Extract the [X, Y] coordinate from the center of the cell holding the provided text.  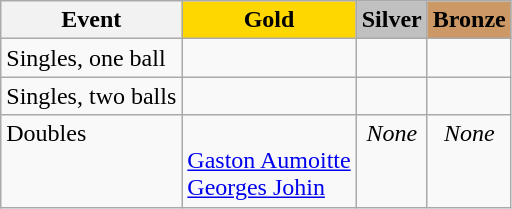
Gaston AumoitteGeorges Johin [269, 161]
Singles, one ball [92, 58]
Event [92, 20]
Silver [392, 20]
Doubles [92, 161]
Gold [269, 20]
Bronze [469, 20]
Singles, two balls [92, 96]
